Return the (X, Y) coordinate for the center point of the cell that contains the specified text.  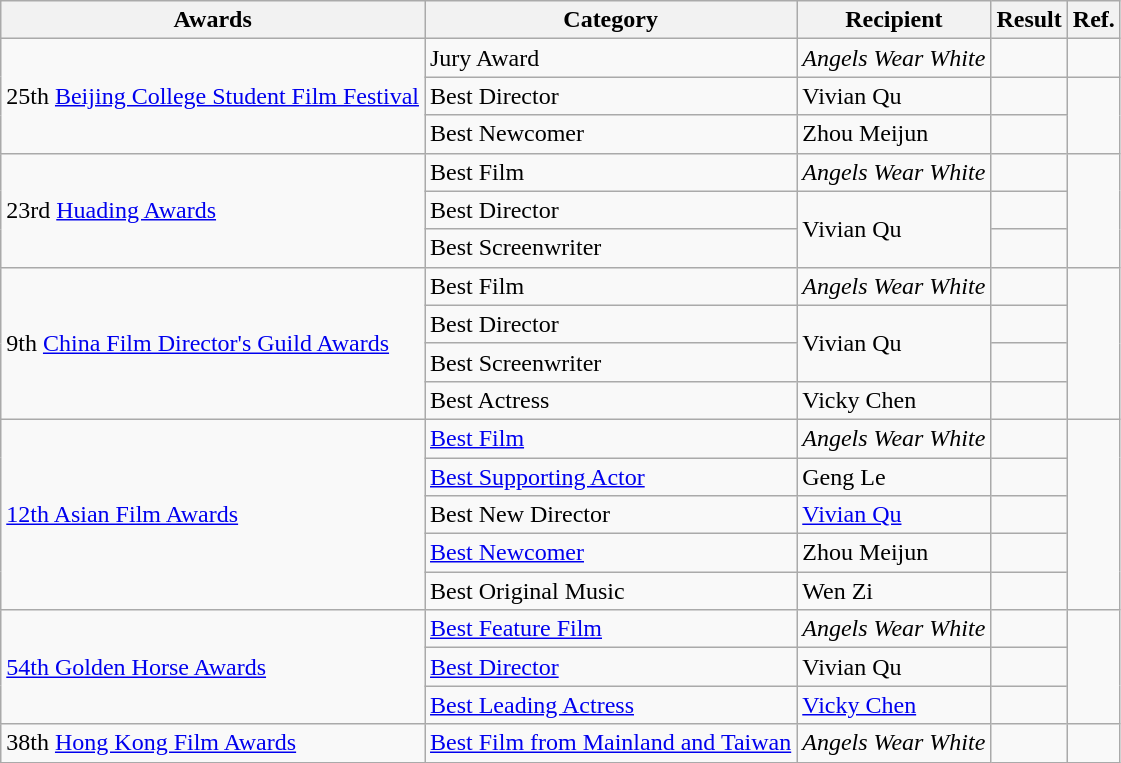
23rd Huading Awards (213, 210)
54th Golden Horse Awards (213, 667)
Wen Zi (894, 591)
Best New Director (610, 515)
38th Hong Kong Film Awards (213, 743)
Awards (213, 20)
Best Supporting Actor (610, 477)
Best Film from Mainland and Taiwan (610, 743)
9th China Film Director's Guild Awards (213, 343)
Best Actress (610, 400)
Best Leading Actress (610, 705)
Category (610, 20)
12th Asian Film Awards (213, 514)
25th Beijing College Student Film Festival (213, 96)
Result (1029, 20)
Jury Award (610, 58)
Ref. (1094, 20)
Recipient (894, 20)
Best Feature Film (610, 629)
Geng Le (894, 477)
Best Original Music (610, 591)
